Provide the (x, y) coordinate of the cell's center where the given text is located.  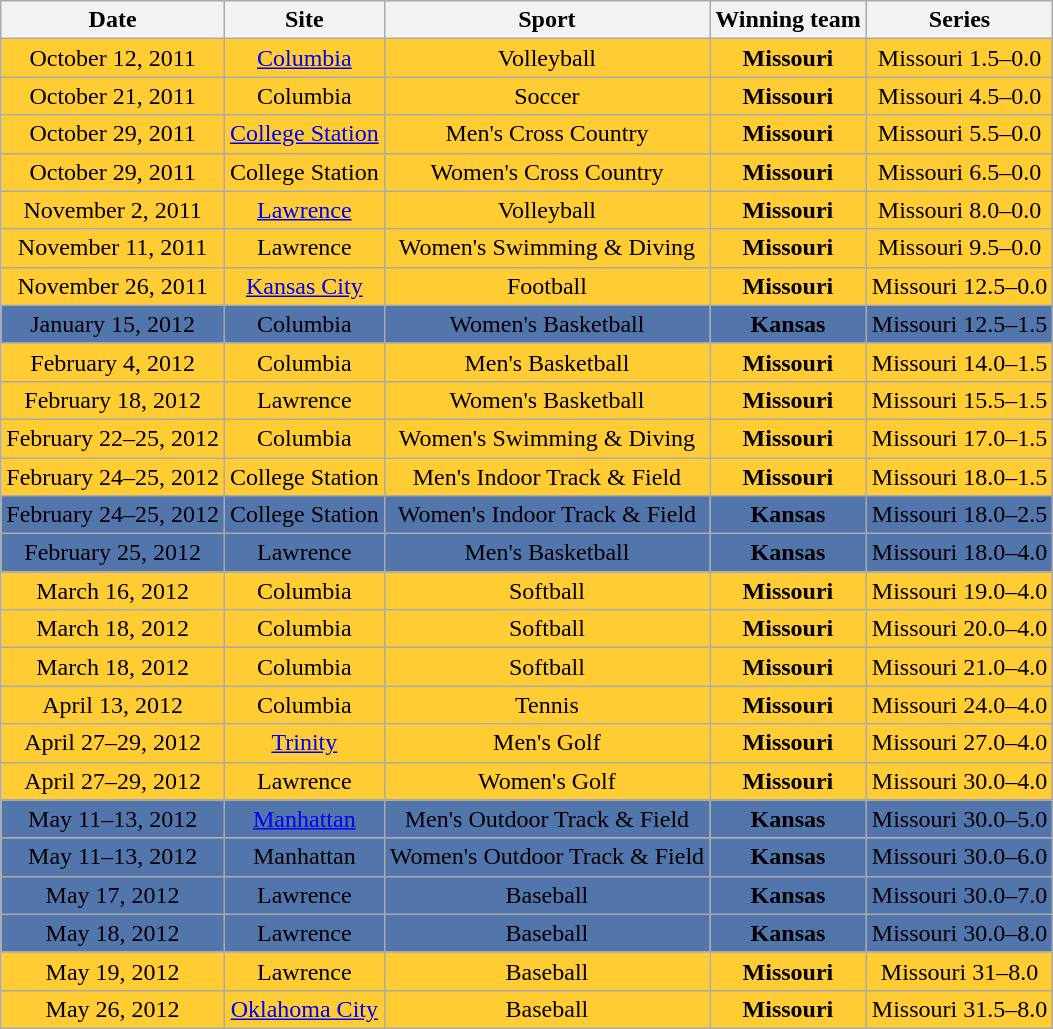
Men's Cross Country (546, 134)
Missouri 8.0–0.0 (959, 210)
February 4, 2012 (113, 362)
Missouri 30.0–7.0 (959, 895)
May 19, 2012 (113, 971)
Missouri 18.0–2.5 (959, 515)
Missouri 6.5–0.0 (959, 172)
Kansas City (304, 286)
Missouri 5.5–0.0 (959, 134)
Missouri 4.5–0.0 (959, 96)
May 17, 2012 (113, 895)
Women's Indoor Track & Field (546, 515)
Missouri 30.0–8.0 (959, 933)
Missouri 19.0–4.0 (959, 591)
Football (546, 286)
Missouri 9.5–0.0 (959, 248)
Missouri 30.0–5.0 (959, 819)
Missouri 30.0–4.0 (959, 781)
Missouri 21.0–4.0 (959, 667)
Missouri 18.0–4.0 (959, 553)
Date (113, 20)
November 2, 2011 (113, 210)
Men's Golf (546, 743)
February 18, 2012 (113, 400)
Missouri 15.5–1.5 (959, 400)
Missouri 30.0–6.0 (959, 857)
Missouri 1.5–0.0 (959, 58)
Missouri 14.0–1.5 (959, 362)
Sport (546, 20)
Missouri 12.5–0.0 (959, 286)
Women's Outdoor Track & Field (546, 857)
Missouri 17.0–1.5 (959, 438)
Missouri 20.0–4.0 (959, 629)
Missouri 24.0–4.0 (959, 705)
November 26, 2011 (113, 286)
October 12, 2011 (113, 58)
Women's Cross Country (546, 172)
Soccer (546, 96)
Missouri 18.0–1.5 (959, 477)
Missouri 31.5–8.0 (959, 1009)
Women's Golf (546, 781)
November 11, 2011 (113, 248)
March 16, 2012 (113, 591)
Site (304, 20)
Men's Outdoor Track & Field (546, 819)
May 18, 2012 (113, 933)
January 15, 2012 (113, 324)
Trinity (304, 743)
Winning team (788, 20)
February 25, 2012 (113, 553)
Missouri 27.0–4.0 (959, 743)
Series (959, 20)
Missouri 31–8.0 (959, 971)
Missouri 12.5–1.5 (959, 324)
Oklahoma City (304, 1009)
Tennis (546, 705)
October 21, 2011 (113, 96)
May 26, 2012 (113, 1009)
February 22–25, 2012 (113, 438)
April 13, 2012 (113, 705)
Men's Indoor Track & Field (546, 477)
